Extract the (x, y) coordinate from the center of the cell holding the provided text.  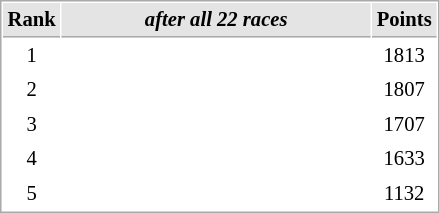
Rank (32, 20)
1 (32, 56)
1807 (404, 90)
1707 (404, 124)
5 (32, 194)
1132 (404, 194)
after all 22 races (216, 20)
2 (32, 90)
4 (32, 158)
3 (32, 124)
1813 (404, 56)
Points (404, 20)
1633 (404, 158)
